Extract the (X, Y) coordinate from the center of the cell holding the provided text.  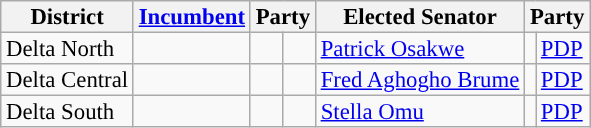
Incumbent (192, 17)
Delta Central (68, 80)
Fred Aghogho Brume (420, 80)
Patrick Osakwe (420, 49)
Stella Omu (420, 112)
District (68, 17)
Delta South (68, 112)
Elected Senator (420, 17)
Delta North (68, 49)
